Scan for the cell matching the given text and deliver its [x, y] coordinate at center. 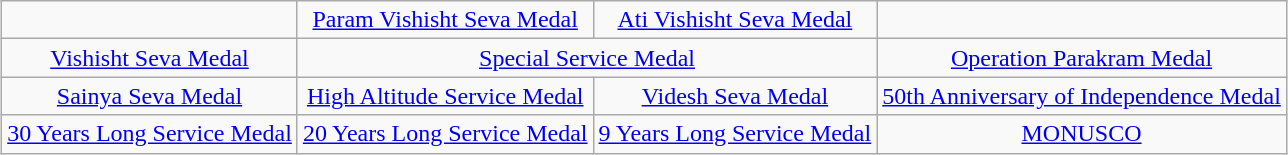
20 Years Long Service Medal [445, 134]
Vishisht Seva Medal [150, 58]
Sainya Seva Medal [150, 96]
Ati Vishisht Seva Medal [735, 20]
MONUSCO [1082, 134]
50th Anniversary of Independence Medal [1082, 96]
Operation Parakram Medal [1082, 58]
9 Years Long Service Medal [735, 134]
High Altitude Service Medal [445, 96]
Special Service Medal [586, 58]
Videsh Seva Medal [735, 96]
Param Vishisht Seva Medal [445, 20]
30 Years Long Service Medal [150, 134]
